Determine the (x, y) coordinate at the center of the cell enclosing the given text.  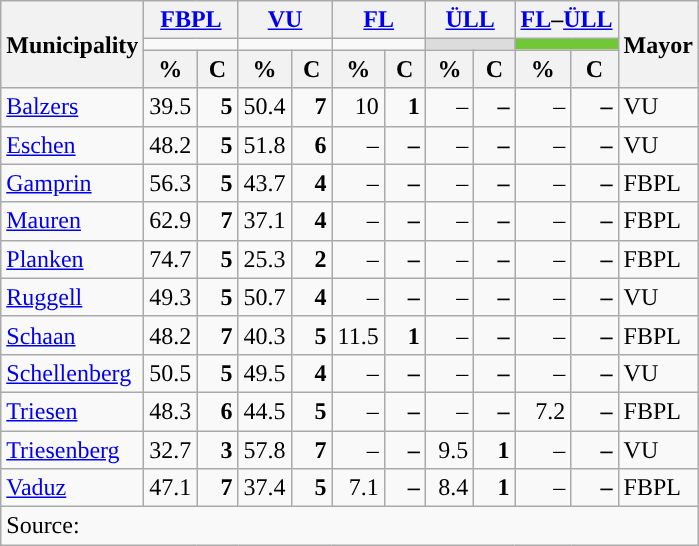
ÜLL (470, 20)
8.4 (450, 488)
49.5 (264, 373)
43.7 (264, 183)
32.7 (170, 449)
40.3 (264, 335)
2 (312, 259)
50.7 (264, 297)
11.5 (358, 335)
Planken (72, 259)
Mauren (72, 221)
25.3 (264, 259)
FL–ÜLL (566, 20)
74.7 (170, 259)
50.5 (170, 373)
50.4 (264, 107)
39.5 (170, 107)
Municipality (72, 44)
7.2 (543, 411)
44.5 (264, 411)
Gamprin (72, 183)
Eschen (72, 145)
10 (358, 107)
37.4 (264, 488)
47.1 (170, 488)
51.8 (264, 145)
62.9 (170, 221)
Schaan (72, 335)
9.5 (450, 449)
3 (218, 449)
FL (378, 20)
Balzers (72, 107)
57.8 (264, 449)
7.1 (358, 488)
37.1 (264, 221)
Source: (350, 526)
Vaduz (72, 488)
Mayor (658, 44)
56.3 (170, 183)
Ruggell (72, 297)
Triesen (72, 411)
Triesenberg (72, 449)
48.3 (170, 411)
49.3 (170, 297)
Schellenberg (72, 373)
